Search for the cell housing the specified text and yield its [x, y] center coordinate. 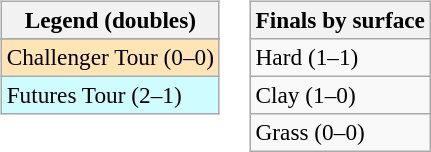
Clay (1–0) [340, 95]
Hard (1–1) [340, 57]
Challenger Tour (0–0) [110, 57]
Finals by surface [340, 20]
Futures Tour (2–1) [110, 95]
Legend (doubles) [110, 20]
Grass (0–0) [340, 133]
